Extract the [X, Y] coordinate from the center of the cell holding the provided text.  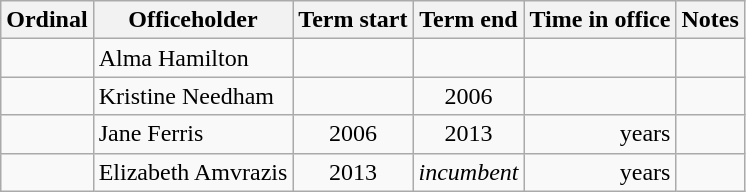
Time in office [600, 20]
Jane Ferris [193, 134]
Term start [353, 20]
Kristine Needham [193, 96]
Elizabeth Amvrazis [193, 172]
Notes [710, 20]
incumbent [468, 172]
Term end [468, 20]
Ordinal [47, 20]
Officeholder [193, 20]
Alma Hamilton [193, 58]
